Determine the (X, Y) coordinate at the center of the cell enclosing the given text.  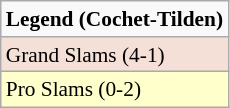
Pro Slams (0-2) (114, 90)
Legend (Cochet-Tilden) (114, 19)
Grand Slams (4-1) (114, 55)
